Locate the cell with the specified text and output its (x, y) center coordinate. 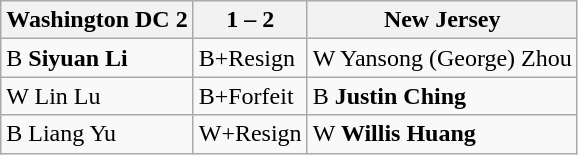
B+Resign (250, 58)
1 – 2 (250, 20)
New Jersey (442, 20)
W Willis Huang (442, 134)
W Lin Lu (97, 96)
W Yansong (George) Zhou (442, 58)
B Justin Ching (442, 96)
W+Resign (250, 134)
B Liang Yu (97, 134)
B+Forfeit (250, 96)
Washington DC 2 (97, 20)
B Siyuan Li (97, 58)
